Pinpoint the cell where the given text exists, returning its (X, Y) midpoint coordinate. 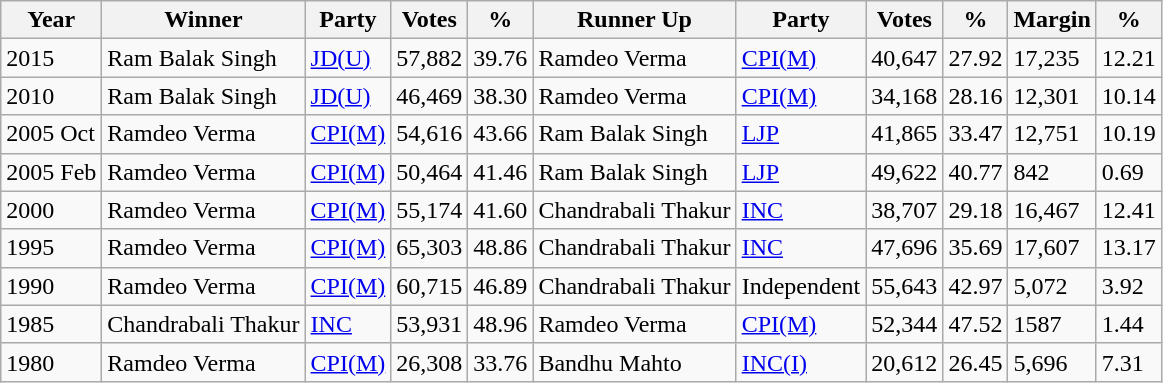
Margin (1052, 20)
55,643 (904, 286)
41.46 (500, 172)
1995 (52, 248)
Bandhu Mahto (634, 362)
3.92 (1128, 286)
33.76 (500, 362)
47.52 (976, 324)
7.31 (1128, 362)
54,616 (430, 134)
46.89 (500, 286)
16,467 (1052, 210)
17,607 (1052, 248)
INC(I) (801, 362)
2005 Oct (52, 134)
48.86 (500, 248)
41,865 (904, 134)
1980 (52, 362)
Runner Up (634, 20)
29.18 (976, 210)
5,696 (1052, 362)
17,235 (1052, 58)
12.41 (1128, 210)
Independent (801, 286)
5,072 (1052, 286)
40,647 (904, 58)
2010 (52, 96)
50,464 (430, 172)
1990 (52, 286)
0.69 (1128, 172)
43.66 (500, 134)
34,168 (904, 96)
48.96 (500, 324)
38.30 (500, 96)
65,303 (430, 248)
2015 (52, 58)
40.77 (976, 172)
2000 (52, 210)
26,308 (430, 362)
41.60 (500, 210)
42.97 (976, 286)
57,882 (430, 58)
26.45 (976, 362)
53,931 (430, 324)
60,715 (430, 286)
46,469 (430, 96)
13.17 (1128, 248)
28.16 (976, 96)
39.76 (500, 58)
842 (1052, 172)
52,344 (904, 324)
38,707 (904, 210)
1587 (1052, 324)
35.69 (976, 248)
27.92 (976, 58)
12,301 (1052, 96)
10.14 (1128, 96)
1.44 (1128, 324)
1985 (52, 324)
Winner (204, 20)
Year (52, 20)
47,696 (904, 248)
12.21 (1128, 58)
10.19 (1128, 134)
20,612 (904, 362)
49,622 (904, 172)
55,174 (430, 210)
12,751 (1052, 134)
33.47 (976, 134)
2005 Feb (52, 172)
